Provide the (x, y) coordinate of the cell's center where the given text is located.  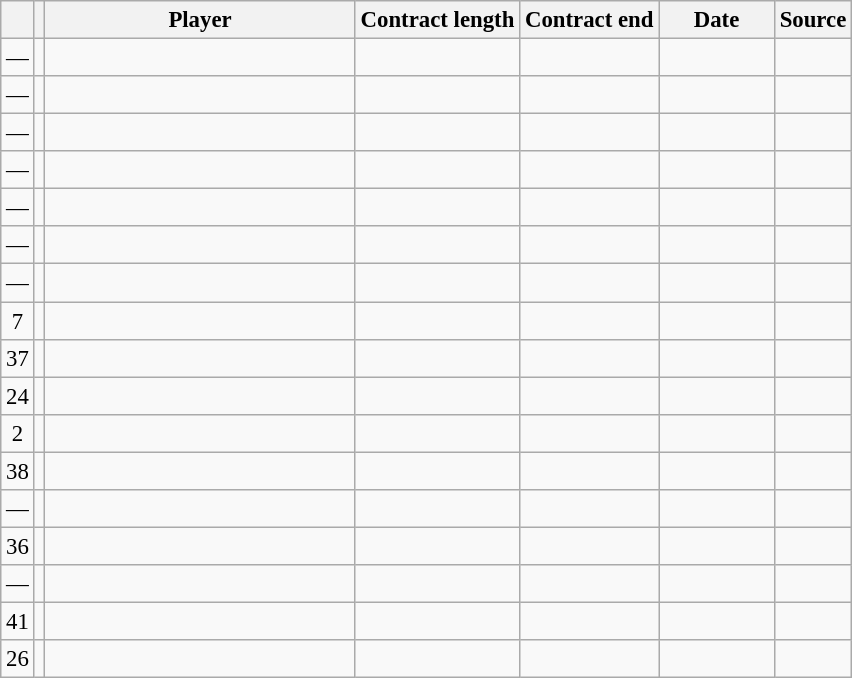
7 (18, 321)
26 (18, 659)
36 (18, 546)
37 (18, 358)
Contract end (590, 20)
41 (18, 621)
Player (200, 20)
Source (812, 20)
38 (18, 471)
2 (18, 433)
24 (18, 396)
Contract length (437, 20)
Date (717, 20)
